Extract the [X, Y] coordinate from the center of the cell holding the provided text.  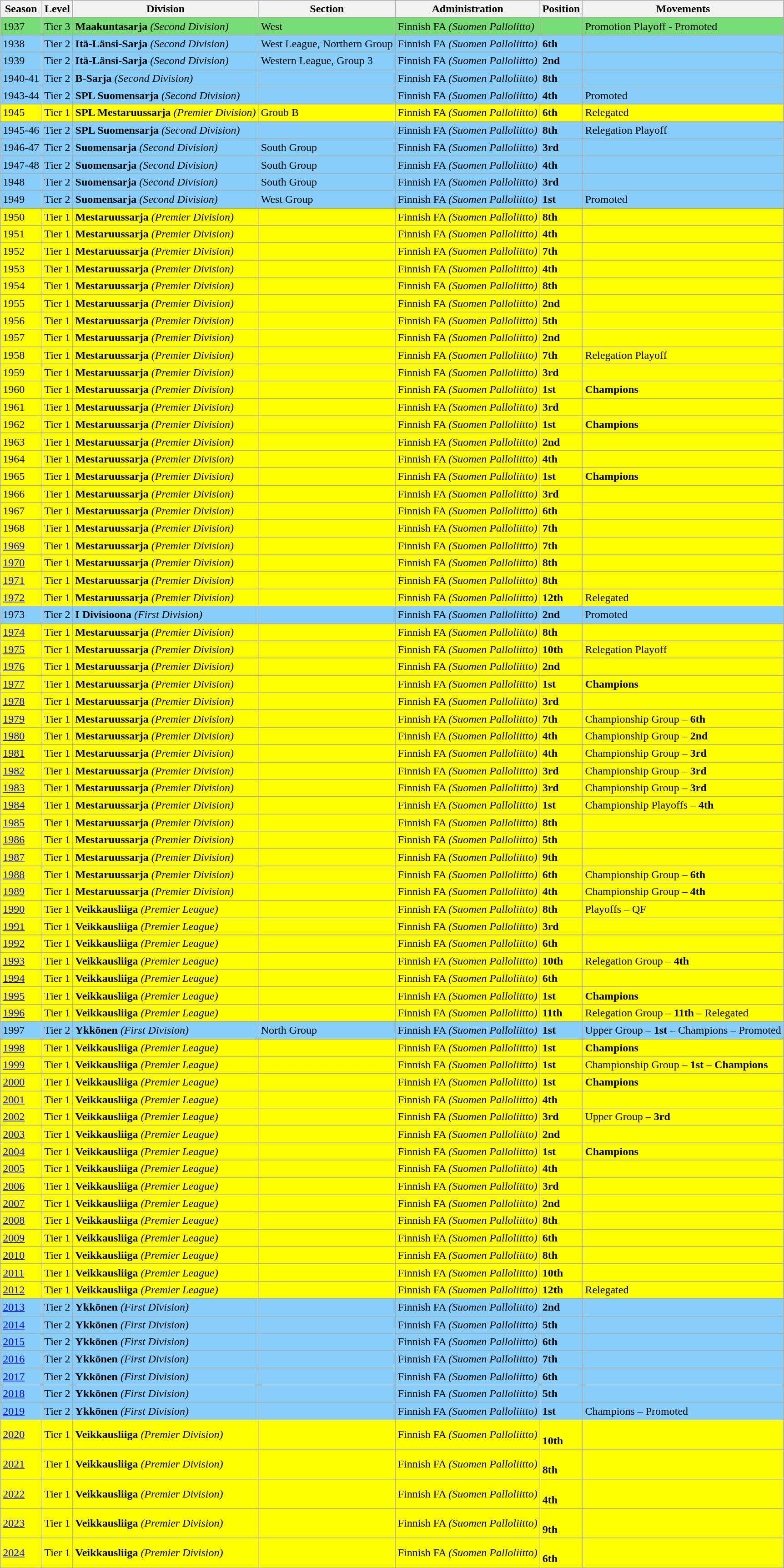
1975 [21, 649]
1964 [21, 459]
1965 [21, 476]
2007 [21, 1203]
2013 [21, 1307]
Finnish FA (Suomen Pallolitto) [467, 26]
1955 [21, 303]
2001 [21, 1100]
1989 [21, 892]
Level [57, 9]
1968 [21, 528]
1945-46 [21, 130]
West [327, 26]
1949 [21, 199]
2006 [21, 1186]
Championship Group – 4th [683, 892]
1990 [21, 909]
1958 [21, 355]
1954 [21, 286]
1998 [21, 1047]
2019 [21, 1411]
North Group [327, 1030]
Administration [467, 9]
11th [561, 1013]
1969 [21, 546]
2005 [21, 1169]
1982 [21, 771]
Western League, Group 3 [327, 61]
2010 [21, 1255]
1948 [21, 182]
1943-44 [21, 95]
1945 [21, 113]
1972 [21, 598]
2012 [21, 1290]
1987 [21, 857]
1951 [21, 234]
1978 [21, 701]
1962 [21, 424]
1980 [21, 736]
2018 [21, 1394]
Relegation Group – 11th – Relegated [683, 1013]
2021 [21, 1464]
1994 [21, 978]
1992 [21, 944]
1976 [21, 667]
Maakuntasarja (Second Division) [166, 26]
1967 [21, 511]
Playoffs – QF [683, 909]
B-Sarja (Second Division) [166, 78]
Tier 3 [57, 26]
Section [327, 9]
1991 [21, 926]
2024 [21, 1553]
1937 [21, 26]
2004 [21, 1151]
I Divisioona (First Division) [166, 615]
1979 [21, 719]
Promotion Playoff - Promoted [683, 26]
Upper Group – 1st – Champions – Promoted [683, 1030]
1953 [21, 269]
1959 [21, 372]
Championship Playoffs – 4th [683, 805]
2017 [21, 1377]
1952 [21, 251]
1988 [21, 874]
1957 [21, 338]
1946-47 [21, 147]
1993 [21, 961]
1999 [21, 1065]
Champions – Promoted [683, 1411]
2023 [21, 1523]
1997 [21, 1030]
Championship Group – 1st – Champions [683, 1065]
2000 [21, 1082]
1974 [21, 632]
Movements [683, 9]
2022 [21, 1493]
2008 [21, 1221]
West Group [327, 199]
1996 [21, 1013]
2015 [21, 1342]
1961 [21, 407]
1971 [21, 580]
Upper Group – 3rd [683, 1117]
1966 [21, 493]
1940-41 [21, 78]
Division [166, 9]
2003 [21, 1134]
1970 [21, 563]
Relegation Group – 4th [683, 961]
1995 [21, 995]
1963 [21, 442]
2009 [21, 1238]
1950 [21, 217]
1981 [21, 753]
1960 [21, 390]
1938 [21, 44]
Position [561, 9]
1977 [21, 684]
2014 [21, 1325]
West League, Northern Group [327, 44]
Groub B [327, 113]
1985 [21, 823]
2020 [21, 1434]
1983 [21, 788]
2016 [21, 1359]
1986 [21, 840]
SPL Mestaruussarja (Premier Division) [166, 113]
Season [21, 9]
1973 [21, 615]
1947-48 [21, 165]
1939 [21, 61]
Championship Group – 2nd [683, 736]
2011 [21, 1272]
2002 [21, 1117]
1956 [21, 321]
1984 [21, 805]
